Capture the cell that displays the provided text and extract its [x, y] central coordinate. 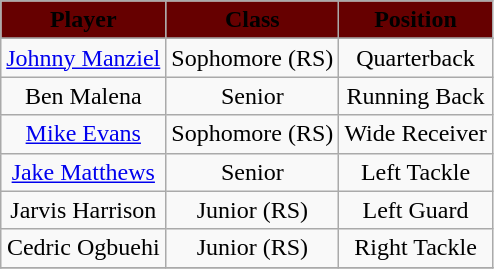
Right Tackle [416, 248]
Running Back [416, 96]
Left Tackle [416, 172]
Cedric Ogbuehi [84, 248]
Ben Malena [84, 96]
Left Guard [416, 210]
Jarvis Harrison [84, 210]
Mike Evans [84, 134]
Position [416, 20]
Wide Receiver [416, 134]
Player [84, 20]
Quarterback [416, 58]
Johnny Manziel [84, 58]
Jake Matthews [84, 172]
Class [252, 20]
